Return (X, Y) of the center of cell containing provided text 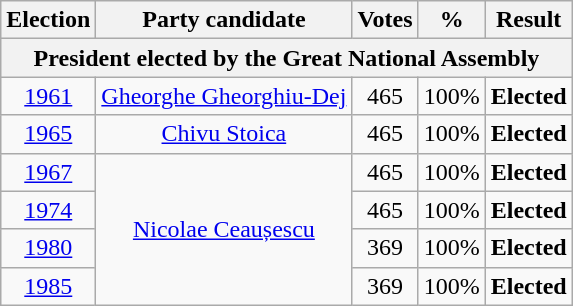
Result (528, 20)
1965 (48, 134)
Nicolae Ceaușescu (224, 229)
1974 (48, 210)
Election (48, 20)
1980 (48, 248)
President elected by the Great National Assembly (286, 58)
1967 (48, 172)
% (452, 20)
Party candidate (224, 20)
1961 (48, 96)
Votes (385, 20)
Gheorghe Gheorghiu-Dej (224, 96)
1985 (48, 286)
Chivu Stoica (224, 134)
